Return the [x, y] coordinate for the center point of the cell that contains the specified text.  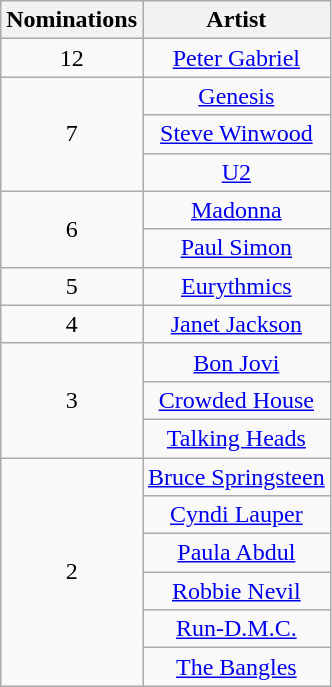
Steve Winwood [236, 134]
Crowded House [236, 400]
U2 [236, 172]
Janet Jackson [236, 324]
Talking Heads [236, 438]
Nominations [72, 20]
12 [72, 58]
Paula Abdul [236, 553]
Bon Jovi [236, 362]
Eurythmics [236, 286]
Bruce Springsteen [236, 477]
7 [72, 134]
Peter Gabriel [236, 58]
The Bangles [236, 667]
Paul Simon [236, 248]
Madonna [236, 210]
2 [72, 572]
4 [72, 324]
Run-D.M.C. [236, 629]
Cyndi Lauper [236, 515]
Artist [236, 20]
3 [72, 400]
Robbie Nevil [236, 591]
6 [72, 229]
Genesis [236, 96]
5 [72, 286]
